Detect which cell encompasses the target text, then output its (x, y) center coordinate. 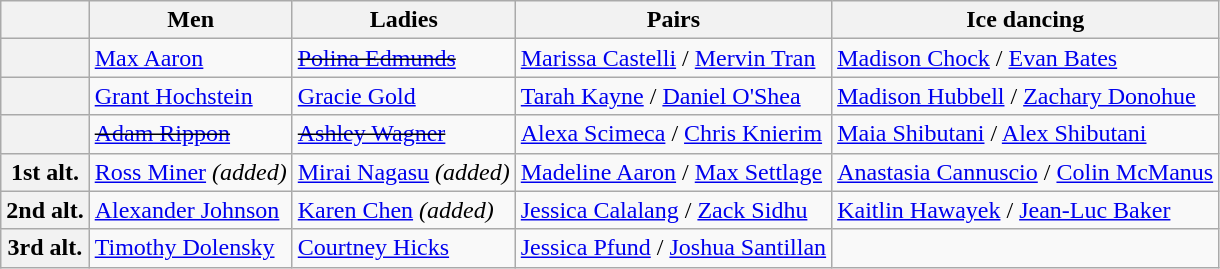
Madeline Aaron / Max Settlage (673, 172)
Gracie Gold (404, 96)
Grant Hochstein (190, 96)
Alexander Johnson (190, 210)
3rd alt. (45, 248)
Madison Hubbell / Zachary Donohue (1026, 96)
Ross Miner (added) (190, 172)
Maia Shibutani / Alex Shibutani (1026, 134)
Ashley Wagner (404, 134)
Madison Chock / Evan Bates (1026, 58)
Jessica Pfund / Joshua Santillan (673, 248)
Karen Chen (added) (404, 210)
2nd alt. (45, 210)
Anastasia Cannuscio / Colin McManus (1026, 172)
Polina Edmunds (404, 58)
Ice dancing (1026, 20)
Marissa Castelli / Mervin Tran (673, 58)
Kaitlin Hawayek / Jean-Luc Baker (1026, 210)
Alexa Scimeca / Chris Knierim (673, 134)
1st alt. (45, 172)
Timothy Dolensky (190, 248)
Courtney Hicks (404, 248)
Men (190, 20)
Jessica Calalang / Zack Sidhu (673, 210)
Tarah Kayne / Daniel O'Shea (673, 96)
Mirai Nagasu (added) (404, 172)
Max Aaron (190, 58)
Ladies (404, 20)
Pairs (673, 20)
Adam Rippon (190, 134)
